Return the (x, y) coordinate for the center point of the cell that contains the specified text.  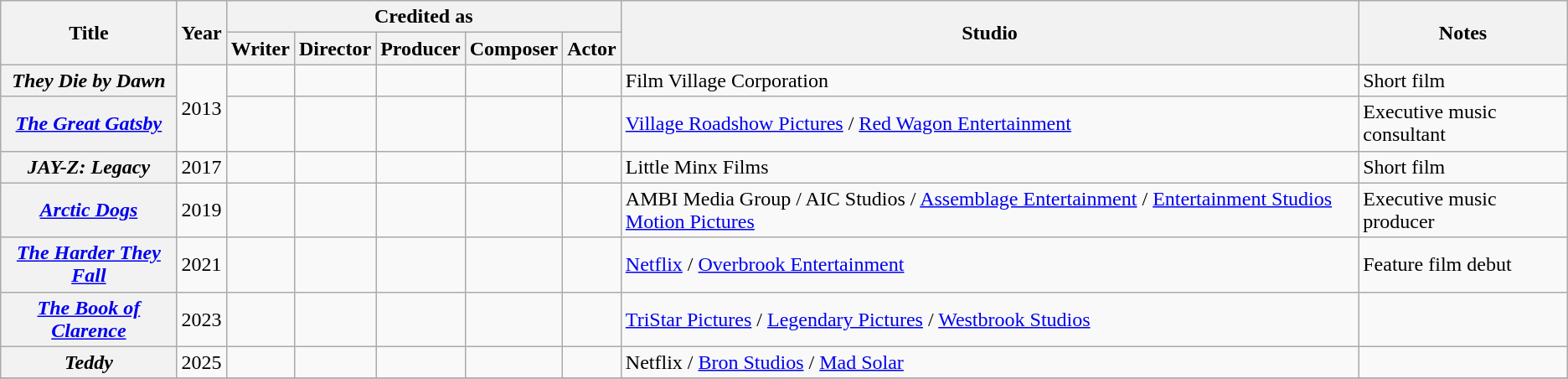
Executive music consultant (1463, 124)
2025 (201, 362)
Feature film debut (1463, 265)
Credited as (424, 17)
Film Village Corporation (989, 80)
Title (89, 33)
Executive music producer (1463, 210)
2019 (201, 210)
TriStar Pictures / Legendary Pictures / Westbrook Studios (989, 319)
They Die by Dawn (89, 80)
Director (335, 49)
Composer (513, 49)
2017 (201, 167)
Little Minx Films (989, 167)
Writer (260, 49)
Year (201, 33)
The Great Gatsby (89, 124)
Producer (420, 49)
The Harder They Fall (89, 265)
AMBI Media Group / AIC Studios / Assemblage Entertainment / Entertainment Studios Motion Pictures (989, 210)
2013 (201, 107)
Netflix / Overbrook Entertainment (989, 265)
Netflix / Bron Studios / Mad Solar (989, 362)
Actor (592, 49)
JAY-Z: Legacy (89, 167)
Notes (1463, 33)
Teddy (89, 362)
2021 (201, 265)
Arctic Dogs (89, 210)
Village Roadshow Pictures / Red Wagon Entertainment (989, 124)
The Book of Clarence (89, 319)
Studio (989, 33)
2023 (201, 319)
